From the cell containing the given text, extract its center point as (x, y) coordinate. 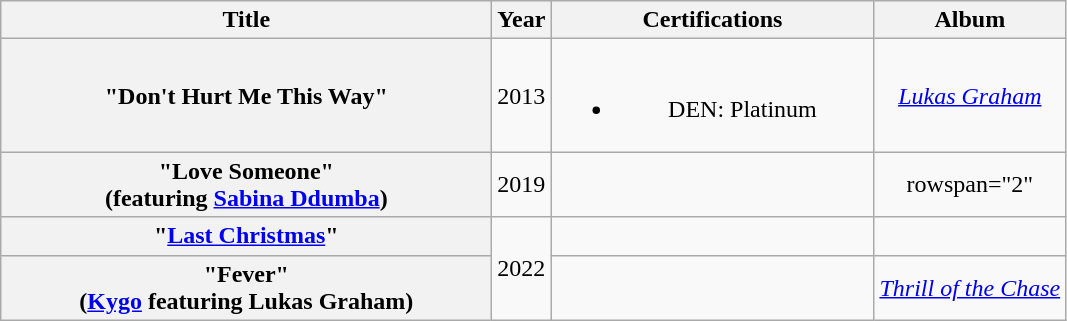
"Love Someone"(featuring Sabina Ddumba) (246, 184)
"Don't Hurt Me This Way" (246, 96)
Album (970, 20)
Title (246, 20)
2019 (522, 184)
Lukas Graham (970, 96)
Thrill of the Chase (970, 288)
"Fever"(Kygo featuring Lukas Graham) (246, 288)
DEN: Platinum (712, 96)
Year (522, 20)
Certifications (712, 20)
rowspan="2" (970, 184)
2022 (522, 268)
"Last Christmas" (246, 236)
2013 (522, 96)
